Output the [X, Y] coordinate of the center of the cell containing the given text.  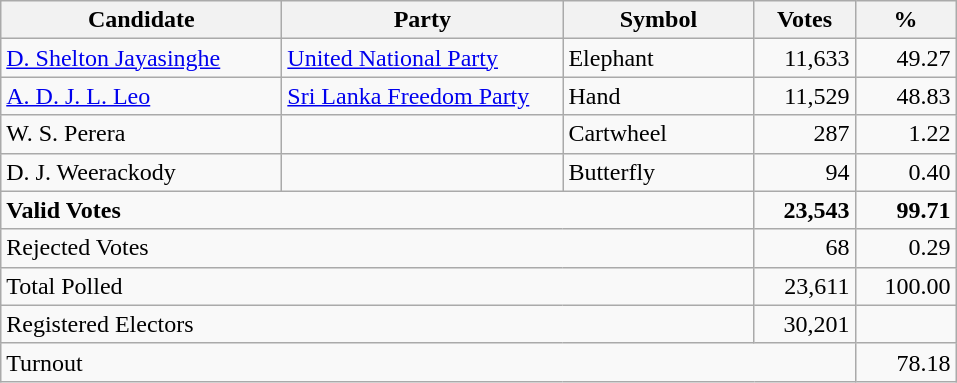
% [906, 20]
0.29 [906, 248]
Valid Votes [378, 210]
94 [804, 172]
1.22 [906, 134]
Votes [804, 20]
68 [804, 248]
Party [422, 20]
Butterfly [658, 172]
23,543 [804, 210]
99.71 [906, 210]
W. S. Perera [142, 134]
United National Party [422, 58]
11,529 [804, 96]
100.00 [906, 286]
Rejected Votes [378, 248]
D. J. Weerackody [142, 172]
49.27 [906, 58]
78.18 [906, 362]
23,611 [804, 286]
Cartwheel [658, 134]
Registered Electors [378, 324]
A. D. J. L. Leo [142, 96]
Hand [658, 96]
Sri Lanka Freedom Party [422, 96]
D. Shelton Jayasinghe [142, 58]
48.83 [906, 96]
Elephant [658, 58]
Candidate [142, 20]
Turnout [428, 362]
30,201 [804, 324]
Total Polled [378, 286]
287 [804, 134]
11,633 [804, 58]
Symbol [658, 20]
0.40 [906, 172]
